Scan for the cell matching the given text and deliver its [x, y] coordinate at center. 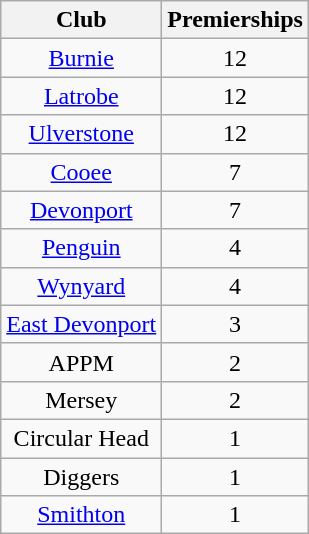
APPM [82, 362]
Circular Head [82, 438]
Latrobe [82, 96]
East Devonport [82, 324]
3 [236, 324]
Smithton [82, 515]
Wynyard [82, 286]
Club [82, 20]
Mersey [82, 400]
Ulverstone [82, 134]
Devonport [82, 210]
Penguin [82, 248]
Cooee [82, 172]
Burnie [82, 58]
Premierships [236, 20]
Diggers [82, 477]
